From the cell containing the given text, extract its center point as (X, Y) coordinate. 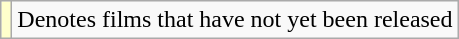
Denotes films that have not yet been released (235, 20)
